Return the (x, y) coordinate for the center point of the cell that contains the specified text.  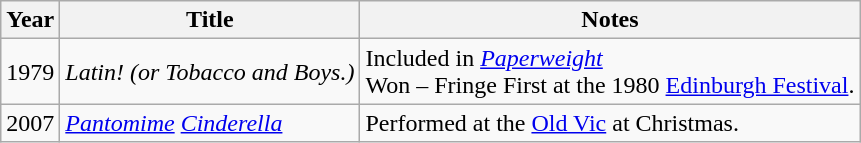
Year (30, 20)
Pantomime Cinderella (210, 123)
Notes (610, 20)
2007 (30, 123)
Title (210, 20)
1979 (30, 72)
Included in Paperweight Won – Fringe First at the 1980 Edinburgh Festival. (610, 72)
Latin! (or Tobacco and Boys.) (210, 72)
Performed at the Old Vic at Christmas. (610, 123)
